Determine the [X, Y] coordinate at the center of the cell enclosing the given text.  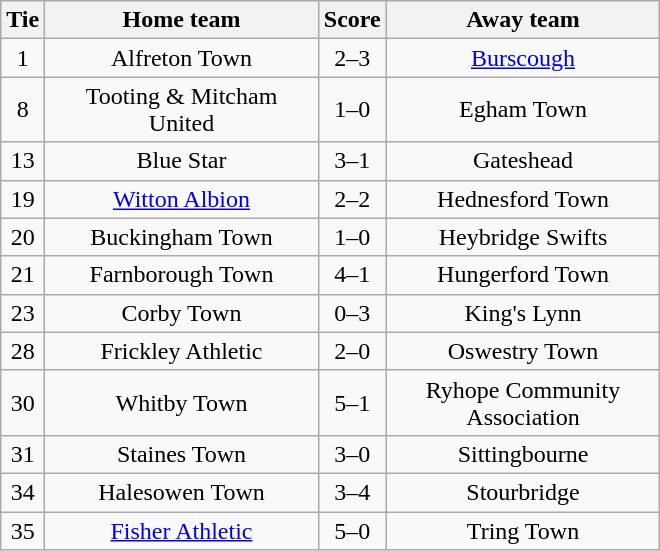
Alfreton Town [182, 58]
Sittingbourne [523, 454]
Home team [182, 20]
35 [23, 531]
Corby Town [182, 313]
4–1 [352, 275]
13 [23, 161]
Frickley Athletic [182, 351]
Farnborough Town [182, 275]
King's Lynn [523, 313]
0–3 [352, 313]
19 [23, 199]
5–1 [352, 402]
3–0 [352, 454]
Halesowen Town [182, 492]
28 [23, 351]
34 [23, 492]
Hungerford Town [523, 275]
Hednesford Town [523, 199]
Score [352, 20]
Egham Town [523, 110]
Oswestry Town [523, 351]
20 [23, 237]
5–0 [352, 531]
Ryhope Community Association [523, 402]
Gateshead [523, 161]
31 [23, 454]
2–0 [352, 351]
Tooting & Mitcham United [182, 110]
Stourbridge [523, 492]
23 [23, 313]
Blue Star [182, 161]
2–3 [352, 58]
Whitby Town [182, 402]
1 [23, 58]
Tring Town [523, 531]
Away team [523, 20]
Heybridge Swifts [523, 237]
Witton Albion [182, 199]
Staines Town [182, 454]
30 [23, 402]
Fisher Athletic [182, 531]
Tie [23, 20]
3–1 [352, 161]
8 [23, 110]
2–2 [352, 199]
3–4 [352, 492]
21 [23, 275]
Burscough [523, 58]
Buckingham Town [182, 237]
